Provide the [X, Y] coordinate of the cell's center where the given text is located.  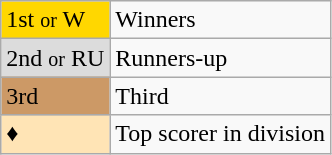
Third [220, 96]
2nd or RU [56, 58]
Runners-up [220, 58]
♦ [56, 134]
3rd [56, 96]
1st or W [56, 20]
Winners [220, 20]
Top scorer in division [220, 134]
